From the cell containing the given text, extract its center point as (x, y) coordinate. 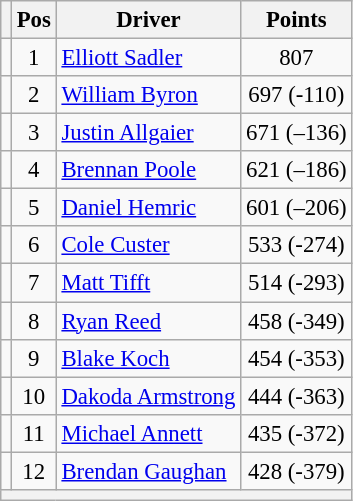
Elliott Sadler (148, 58)
5 (34, 208)
458 (-349) (296, 321)
Dakoda Armstrong (148, 396)
4 (34, 170)
William Byron (148, 95)
444 (-363) (296, 396)
Michael Annett (148, 433)
697 (-110) (296, 95)
Justin Allgaier (148, 133)
Daniel Hemric (148, 208)
435 (-372) (296, 433)
601 (–206) (296, 208)
12 (34, 471)
454 (-353) (296, 358)
428 (-379) (296, 471)
Ryan Reed (148, 321)
8 (34, 321)
7 (34, 283)
10 (34, 396)
1 (34, 58)
9 (34, 358)
533 (-274) (296, 245)
Driver (148, 20)
Cole Custer (148, 245)
Brendan Gaughan (148, 471)
11 (34, 433)
Blake Koch (148, 358)
6 (34, 245)
3 (34, 133)
Pos (34, 20)
Brennan Poole (148, 170)
807 (296, 58)
2 (34, 95)
671 (–136) (296, 133)
514 (-293) (296, 283)
Matt Tifft (148, 283)
Points (296, 20)
621 (–186) (296, 170)
